Extract the [X, Y] coordinate from the center of the cell holding the provided text.  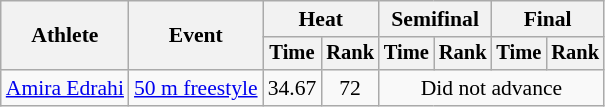
Event [196, 36]
Did not advance [492, 88]
Semifinal [435, 19]
Final [547, 19]
Amira Edrahi [65, 88]
Heat [321, 19]
72 [350, 88]
34.67 [292, 88]
Athlete [65, 36]
50 m freestyle [196, 88]
